Pinpoint the cell where the given text exists, returning its [x, y] midpoint coordinate. 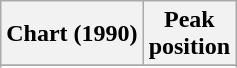
Peakposition [189, 34]
Chart (1990) [72, 34]
